Pinpoint the cell where the given text exists, returning its [x, y] midpoint coordinate. 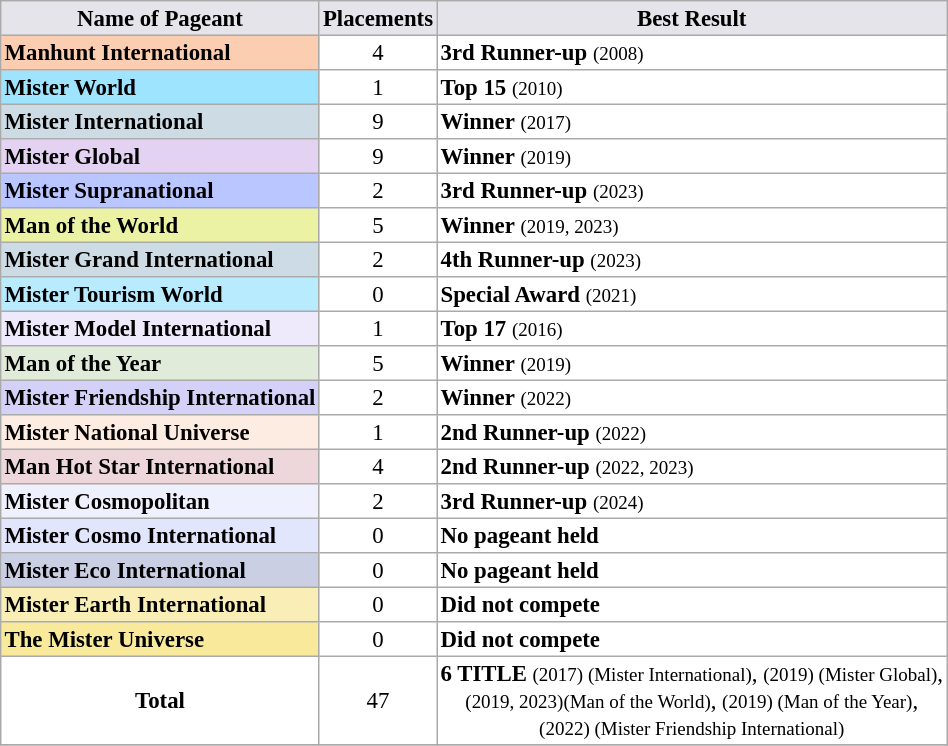
Mister World [160, 87]
Best Result [692, 18]
Mister Cosmopolitan [160, 501]
Mister Model International [160, 328]
Winner (2022) [692, 397]
Mister Eco International [160, 570]
The Mister Universe [160, 639]
47 [378, 700]
3rd Runner-up (2023) [692, 190]
Man of the World [160, 225]
3rd Runner-up (2008) [692, 52]
Man Hot Star International [160, 466]
Winner (2019, 2023) [692, 225]
Special Award (2021) [692, 294]
3rd Runner-up (2024) [692, 501]
Mister Grand International [160, 259]
Mister Friendship International [160, 397]
Top 15 (2010) [692, 87]
4th Runner-up (2023) [692, 259]
Mister Supranational [160, 190]
2nd Runner-up (2022) [692, 432]
Man of the Year [160, 363]
Mister Tourism World [160, 294]
Name of Pageant [160, 18]
2nd Runner-up (2022, 2023) [692, 466]
Total [160, 700]
Placements [378, 18]
Mister Earth International [160, 604]
Mister Global [160, 156]
Mister International [160, 121]
Winner (2017) [692, 121]
Mister Cosmo International [160, 535]
Top 17 (2016) [692, 328]
Mister National Universe [160, 432]
Manhunt International [160, 52]
